Locate the cell with the specified text and output its (X, Y) center coordinate. 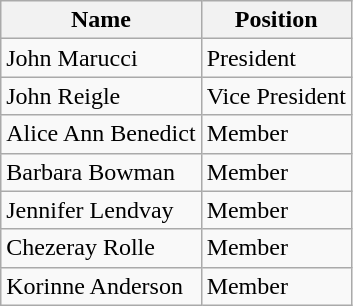
Chezeray Rolle (101, 248)
John Marucci (101, 58)
Vice President (276, 96)
President (276, 58)
Barbara Bowman (101, 172)
Korinne Anderson (101, 286)
John Reigle (101, 96)
Name (101, 20)
Position (276, 20)
Jennifer Lendvay (101, 210)
Alice Ann Benedict (101, 134)
